Return the [X, Y] coordinate for the center point of the cell that contains the specified text.  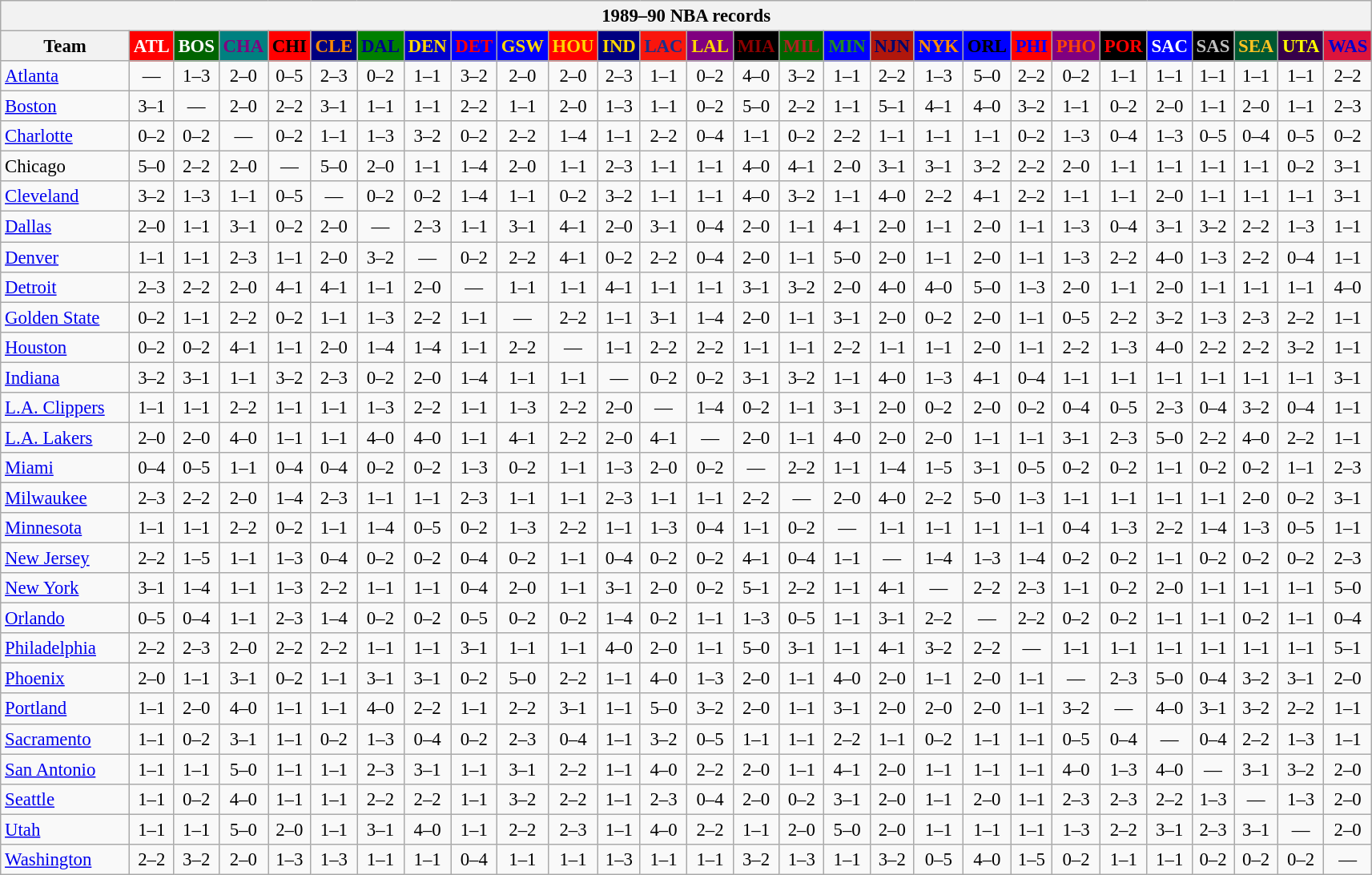
HOU [573, 46]
Indiana [66, 377]
ATL [151, 46]
New Jersey [66, 558]
Detroit [66, 287]
SAC [1169, 46]
MIN [847, 46]
POR [1123, 46]
CHA [243, 46]
Milwaukee [66, 498]
ORL [987, 46]
MIL [802, 46]
L.A. Lakers [66, 437]
San Antonio [66, 769]
NYK [939, 46]
Portland [66, 709]
Phoenix [66, 679]
Seattle [66, 799]
Chicago [66, 167]
MIA [756, 46]
DET [474, 46]
Houston [66, 347]
BOS [196, 46]
CHI [289, 46]
New York [66, 588]
NJN [892, 46]
Minnesota [66, 528]
SEA [1256, 46]
Cleveland [66, 196]
GSW [522, 46]
Utah [66, 829]
Philadelphia [66, 648]
1989–90 NBA records [686, 16]
Washington [66, 860]
LAL [710, 46]
Miami [66, 468]
PHI [1032, 46]
Boston [66, 107]
LAC [663, 46]
DEN [428, 46]
Team [66, 46]
CLE [333, 46]
IND [619, 46]
Atlanta [66, 76]
PHO [1076, 46]
UTA [1301, 46]
Denver [66, 257]
Golden State [66, 317]
Orlando [66, 619]
Charlotte [66, 136]
Dallas [66, 227]
WAS [1348, 46]
Sacramento [66, 739]
DAL [381, 46]
SAS [1213, 46]
L.A. Clippers [66, 408]
